Return (x, y) of the center of cell containing provided text 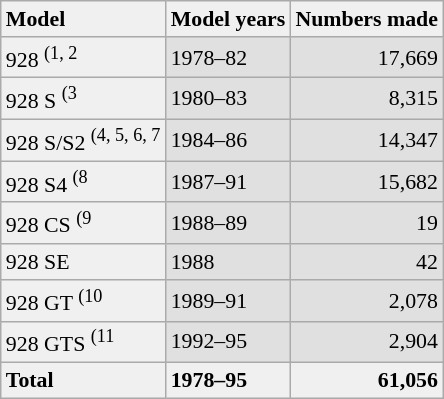
1988–89 (228, 222)
Numbers made (366, 18)
2,904 (366, 342)
1980–83 (228, 98)
928 (1, 2 (84, 56)
2,078 (366, 300)
1978–95 (228, 380)
928 S4 (8 (84, 180)
15,682 (366, 180)
928 S (3 (84, 98)
42 (366, 261)
1988 (228, 261)
8,315 (366, 98)
1992–95 (228, 342)
17,669 (366, 56)
928 GT (10 (84, 300)
Model (84, 18)
928 S/S2 (4, 5, 6, 7 (84, 140)
928 SE (84, 261)
1987–91 (228, 180)
928 CS (9 (84, 222)
Model years (228, 18)
1984–86 (228, 140)
Total (84, 380)
928 GTS (11 (84, 342)
14,347 (366, 140)
1978–82 (228, 56)
61,056 (366, 380)
19 (366, 222)
1989–91 (228, 300)
